Locate the cell with the specified text and output its [X, Y] center coordinate. 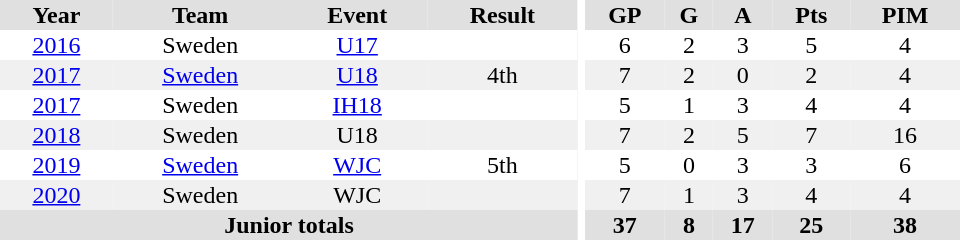
Year [56, 15]
U17 [358, 45]
2020 [56, 195]
17 [743, 225]
2018 [56, 135]
2019 [56, 165]
2016 [56, 45]
38 [905, 225]
Result [502, 15]
Junior totals [289, 225]
16 [905, 135]
PIM [905, 15]
GP [625, 15]
Event [358, 15]
5th [502, 165]
25 [812, 225]
8 [689, 225]
4th [502, 75]
G [689, 15]
A [743, 15]
IH18 [358, 105]
37 [625, 225]
Pts [812, 15]
Team [200, 15]
